From the cell containing the given text, extract its center point as (x, y) coordinate. 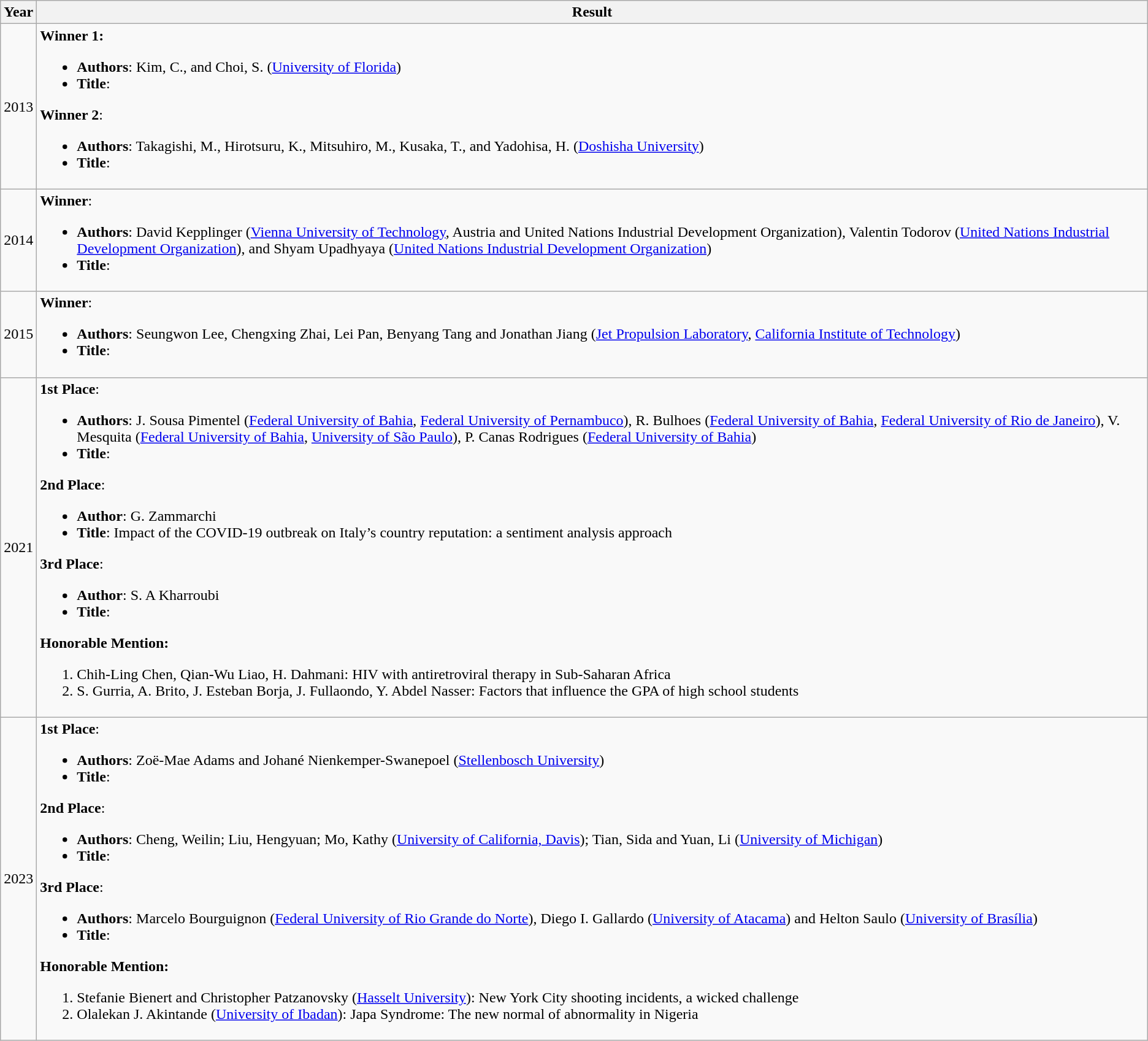
2013 (18, 107)
2023 (18, 878)
2014 (18, 240)
2015 (18, 334)
Year (18, 12)
2021 (18, 547)
Result (592, 12)
